Provide the (X, Y) coordinate of the cell's center where the given text is located.  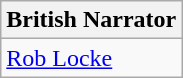
British Narrator (92, 20)
Rob Locke (92, 58)
